Scan for the cell matching the given text and deliver its [X, Y] coordinate at center. 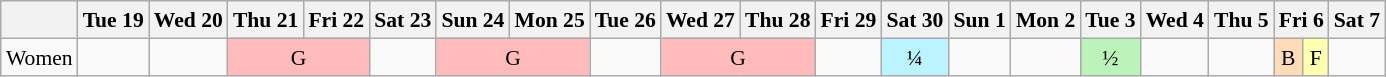
Thu 21 [266, 20]
¼ [914, 56]
Fri 29 [848, 20]
Women [40, 56]
Sat 30 [914, 20]
Thu 28 [778, 20]
Wed 20 [188, 20]
Sat 7 [1357, 20]
Wed 4 [1175, 20]
Fri 6 [1302, 20]
Sun 24 [472, 20]
Tue 3 [1110, 20]
B [1288, 56]
½ [1110, 56]
Sat 23 [402, 20]
Mon 2 [1046, 20]
Mon 25 [549, 20]
Wed 27 [700, 20]
Tue 19 [114, 20]
Fri 22 [336, 20]
Sun 1 [979, 20]
F [1316, 56]
Thu 5 [1242, 20]
Tue 26 [626, 20]
